Detect which cell encompasses the target text, then output its (x, y) center coordinate. 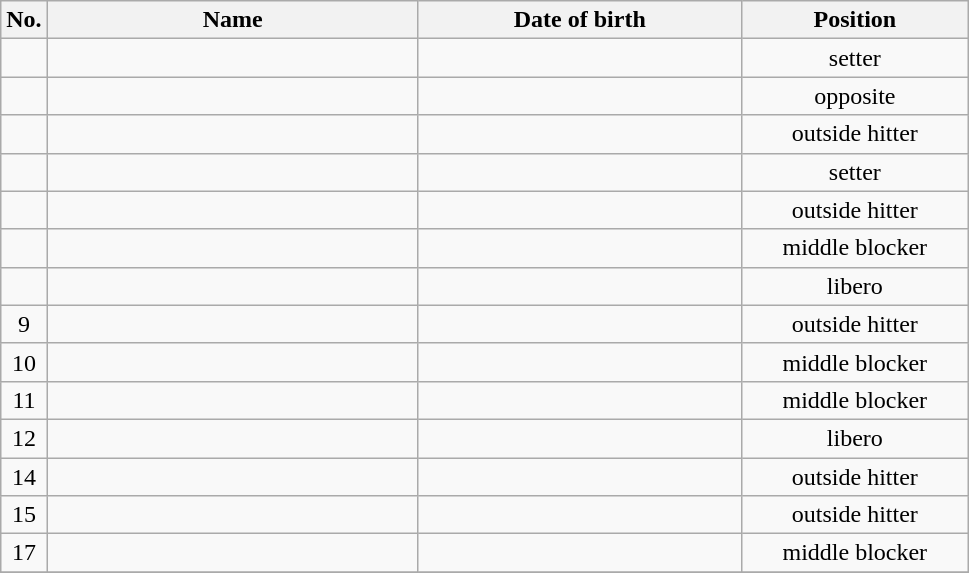
Name (232, 20)
17 (24, 553)
No. (24, 20)
Position (854, 20)
10 (24, 362)
opposite (854, 96)
Date of birth (580, 20)
15 (24, 515)
14 (24, 477)
12 (24, 438)
9 (24, 324)
11 (24, 400)
